Provide the [x, y] coordinate of the cell's center where the given text is located.  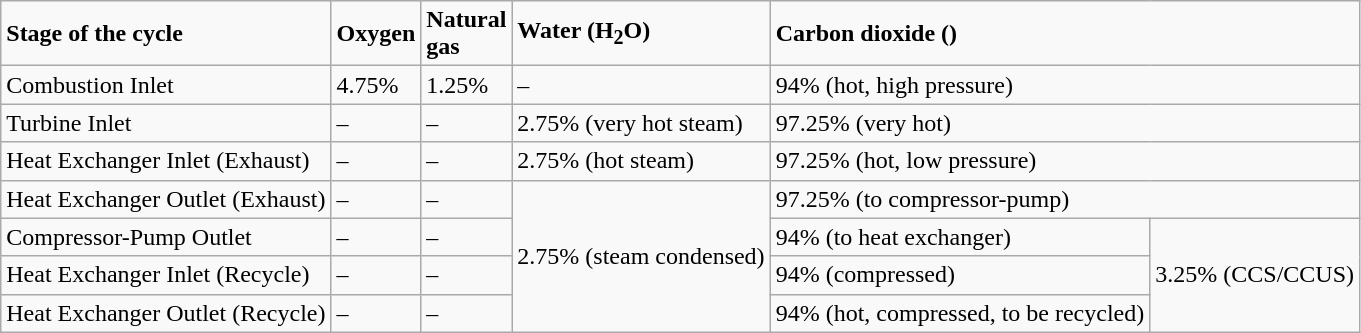
2.75% (hot steam) [641, 161]
94% (to heat exchanger) [960, 237]
Stage of the cycle [166, 34]
2.75% (steam condensed) [641, 256]
Water (H2O) [641, 34]
97.25% (hot, low pressure) [1064, 161]
Carbon dioxide () [1064, 34]
Combustion Inlet [166, 85]
1.25% [466, 85]
Compressor-Pump Outlet [166, 237]
3.25% (CCS/CCUS) [1255, 275]
2.75% (very hot steam) [641, 123]
Turbine Inlet [166, 123]
94% (hot, high pressure) [1064, 85]
Heat Exchanger Outlet (Exhaust) [166, 199]
94% (hot, compressed, to be recycled) [960, 313]
Oxygen [376, 34]
Heat Exchanger Inlet (Exhaust) [166, 161]
94% (compressed) [960, 275]
97.25% (very hot) [1064, 123]
4.75% [376, 85]
97.25% (to compressor-pump) [1064, 199]
Naturalgas [466, 34]
Heat Exchanger Outlet (Recycle) [166, 313]
Heat Exchanger Inlet (Recycle) [166, 275]
